Output the [x, y] coordinate of the center of the cell containing the given text.  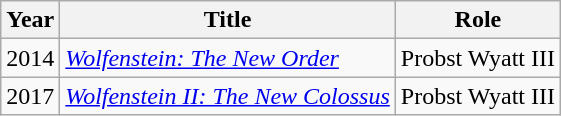
Wolfenstein II: The New Colossus [228, 96]
Title [228, 20]
2014 [30, 58]
Year [30, 20]
2017 [30, 96]
Wolfenstein: The New Order [228, 58]
Role [478, 20]
